Scan for the cell matching the given text and deliver its (X, Y) coordinate at center. 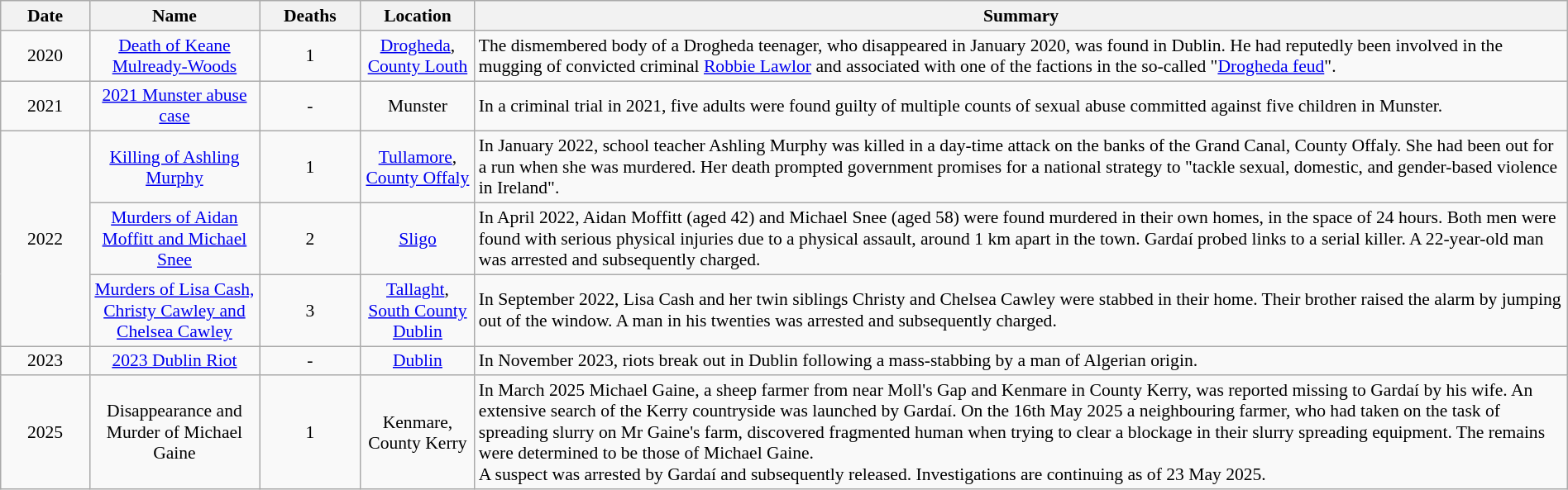
Killing of Ashling Murphy (174, 167)
2 (311, 240)
Murders of Aidan Moffitt and Michael Snee (174, 240)
2020 (45, 56)
In a criminal trial in 2021, five adults were found guilty of multiple counts of sexual abuse committed against five children in Munster. (1021, 106)
2023 Dublin Riot (174, 361)
Tallaght, South County Dublin (418, 311)
Kenmare, County Kerry (418, 433)
Summary (1021, 16)
2021 (45, 106)
Murders of Lisa Cash, Christy Cawley and Chelsea Cawley (174, 311)
Drogheda, County Louth (418, 56)
Death of Keane Mulready-Woods (174, 56)
2021 Munster abuse case (174, 106)
Name (174, 16)
Disappearance and Murder of Michael Gaine (174, 433)
2022 (45, 239)
Tullamore, County Offaly (418, 167)
Location (418, 16)
Sligo (418, 240)
Date (45, 16)
2023 (45, 361)
Dublin (418, 361)
Munster (418, 106)
2025 (45, 433)
3 (311, 311)
In November 2023, riots break out in Dublin following a mass-stabbing by a man of Algerian origin. (1021, 361)
Deaths (311, 16)
